For the text-containing cell, return its midpoint in (X, Y) coordinate format. 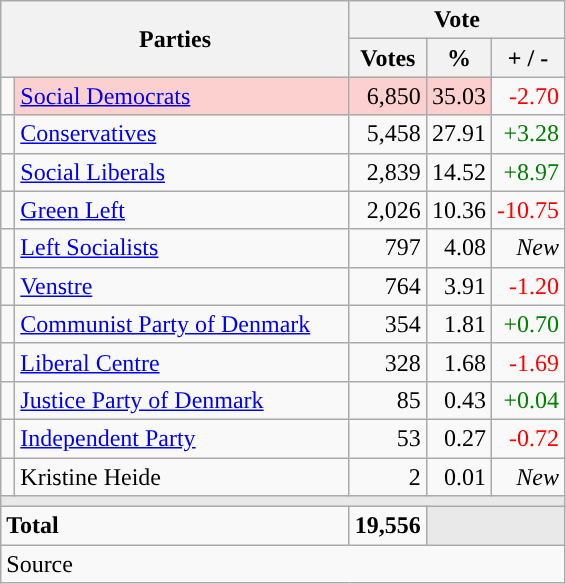
Parties (176, 39)
Independent Party (182, 438)
53 (388, 438)
-2.70 (528, 96)
2 (388, 477)
Votes (388, 58)
19,556 (388, 526)
0.27 (458, 438)
Liberal Centre (182, 362)
% (458, 58)
-1.69 (528, 362)
-10.75 (528, 210)
Conservatives (182, 134)
4.08 (458, 248)
+ / - (528, 58)
1.81 (458, 324)
Green Left (182, 210)
0.01 (458, 477)
27.91 (458, 134)
Vote (456, 20)
797 (388, 248)
10.36 (458, 210)
Venstre (182, 286)
Kristine Heide (182, 477)
Justice Party of Denmark (182, 400)
328 (388, 362)
+8.97 (528, 172)
-1.20 (528, 286)
14.52 (458, 172)
35.03 (458, 96)
0.43 (458, 400)
Left Socialists (182, 248)
764 (388, 286)
2,839 (388, 172)
Social Democrats (182, 96)
2,026 (388, 210)
5,458 (388, 134)
85 (388, 400)
-0.72 (528, 438)
Total (176, 526)
+0.04 (528, 400)
1.68 (458, 362)
+0.70 (528, 324)
6,850 (388, 96)
Social Liberals (182, 172)
354 (388, 324)
+3.28 (528, 134)
Source (283, 564)
Communist Party of Denmark (182, 324)
3.91 (458, 286)
